For the text-containing cell, return its midpoint in (X, Y) coordinate format. 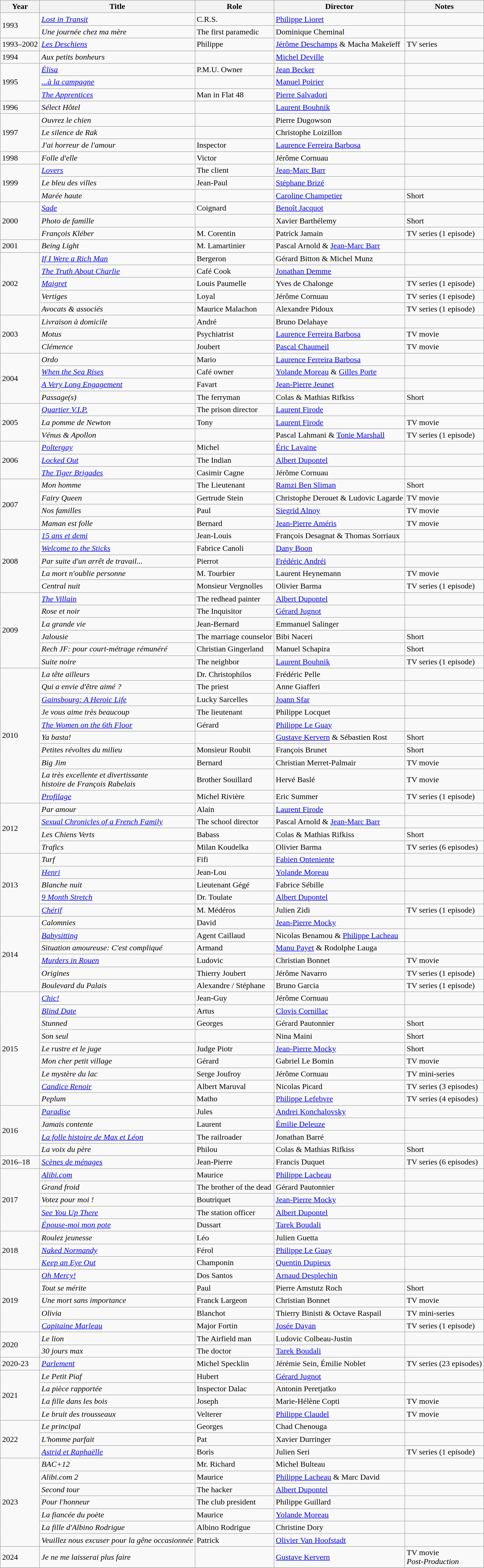
The station officer (235, 1212)
La tête ailleurs (117, 674)
Le Petit Piaf (117, 1376)
M. Médéros (235, 910)
P.M.U. Owner (235, 70)
André (235, 321)
Hervé Baslé (339, 780)
The school director (235, 822)
Manuel Poirier (339, 82)
La fiancée du poète (117, 1515)
Fabien Onteniente (339, 860)
Maman est folle (117, 523)
Casimir Cagne (235, 473)
Central nuit (117, 586)
Jean-Louis (235, 536)
Artus (235, 1011)
Christophe Derouet & Ludovic Lagarde (339, 498)
Votez pour moi ! (117, 1200)
2014 (20, 954)
Dr. Toulate (235, 897)
Café Cook (235, 271)
Siegrid Alnoy (339, 510)
2021 (20, 1395)
Monsieur Roubit (235, 750)
Olivier Van Hoofstadt (339, 1540)
Je ne me laisserai plus faire (117, 1557)
Origines (117, 973)
Jalousie (117, 637)
The Airfield man (235, 1338)
1994 (20, 57)
Marée haute (117, 196)
Jérémie Sein, Émilie Noblet (339, 1363)
Pascal Chaumeil (339, 347)
Vénus & Apollon (117, 435)
Armand (235, 948)
Louis Paumelle (235, 284)
Fairy Queen (117, 498)
15 ans et demi (117, 536)
Jean-Lou (235, 872)
Fabrice Sébille (339, 885)
Albino Rodrigue (235, 1527)
2004 (20, 378)
2018 (20, 1250)
1993–2002 (20, 44)
Joseph (235, 1402)
M. Tourbier (235, 574)
Ordo (117, 359)
Julien Seri (339, 1452)
2013 (20, 885)
Inspector (235, 145)
Philippe Lefebvre (339, 1099)
2006 (20, 460)
Bergeron (235, 259)
2020-23 (20, 1363)
Une mort sans importance (117, 1301)
Emmanuel Salinger (339, 624)
Xavier Barthélemy (339, 221)
Le bruit des trousseaux (117, 1414)
Michel Bulteau (339, 1464)
Blanche nuit (117, 885)
Philippe Guillard (339, 1502)
2007 (20, 504)
1997 (20, 132)
Le silence de Rak (117, 132)
Par amour (117, 809)
Julien Zidi (339, 910)
Élisa (117, 70)
Livraison à domicile (117, 321)
Candice Renoir (117, 1086)
Chad Chenouga (339, 1427)
Le bleu des villes (117, 183)
See You Up There (117, 1212)
9 Month Stretch (117, 897)
Philippe (235, 44)
Clémence (117, 347)
Clovis Cornillac (339, 1011)
1995 (20, 82)
Babysitting (117, 935)
La très excellente et divertissante histoire de François Rabelais (117, 780)
The prison director (235, 410)
Christophe Loizillon (339, 132)
Gustave Kervern & Sébastien Rost (339, 737)
Son seul (117, 1036)
Jean-Pierre Jeunet (339, 385)
Passage(s) (117, 397)
Anne Giafferi (339, 687)
Philippe Lioret (339, 19)
Ludovic Colbeau-Justin (339, 1338)
Les Chiens Verts (117, 834)
Dr. Christophilos (235, 674)
Coignard (235, 208)
Frédéric Andréi (339, 561)
Peplum (117, 1099)
Petites révoltes du milieu (117, 750)
Motus (117, 334)
Manuel Schapira (339, 649)
Dos Santos (235, 1275)
La mort n'oublie personne (117, 574)
Loyal (235, 296)
Mon cher petit village (117, 1061)
Tony (235, 422)
TV series (444, 44)
Laurent Heynemann (339, 574)
Café owner (235, 372)
Xavier Durringer (339, 1439)
Stéphane Brizé (339, 183)
La folle histoire de Max et Léon (117, 1137)
Joubert (235, 347)
The marriage counselor (235, 637)
Philou (235, 1149)
Alibi.com 2 (117, 1477)
The neighbor (235, 662)
Notes (444, 7)
Jamais contente (117, 1124)
Locked Out (117, 460)
Bruno Garcia (339, 986)
The Indian (235, 460)
1996 (20, 107)
M. Corentin (235, 233)
Dominique Cheminal (339, 32)
Jean-Paul (235, 183)
Olivia (117, 1313)
The Lieutenant (235, 485)
The Apprentices (117, 95)
Poltergay (117, 448)
Yves de Chalonge (339, 284)
Veuillez nous excuser pour la gêne occasionnée (117, 1540)
Naked Normandy (117, 1250)
Capitaine Marleau (117, 1326)
Par suite d'un arrêt de travail... (117, 561)
The ferryman (235, 397)
2000 (20, 221)
François Kléber (117, 233)
Je vous aime très beaucoup (117, 712)
Jérôme Deschamps & Macha Makeïeff (339, 44)
Gainsbourg: A Heroic Life (117, 699)
Gabriel Le Bomin (339, 1061)
1998 (20, 158)
Dussart (235, 1225)
The doctor (235, 1351)
Bibi Naceri (339, 637)
Profilage (117, 797)
Joann Sfar (339, 699)
Psychiatrist (235, 334)
Babass (235, 834)
M. Lamartinier (235, 246)
Arnaud Desplechin (339, 1275)
2022 (20, 1439)
The lieutenant (235, 712)
Boutriquet (235, 1200)
Ouvrez le chien (117, 120)
2002 (20, 284)
Quartier V.I.P. (117, 410)
Manu Payet & Rodolphe Lauga (339, 948)
Léo (235, 1238)
Second tour (117, 1490)
Pat (235, 1439)
The priest (235, 687)
Victor (235, 158)
Benoît Jacquot (339, 208)
David (235, 923)
La pièce rapportée (117, 1389)
Keep an Eye Out (117, 1263)
1999 (20, 183)
Patrick (235, 1540)
Le principal (117, 1427)
Alexandre / Stéphane (235, 986)
...à la campagne (117, 82)
Frédéric Pelle (339, 674)
Jules (235, 1112)
Mr. Richard (235, 1464)
Aux petits bonheurs (117, 57)
The railroader (235, 1137)
Quentin Dupieux (339, 1263)
Andrei Konchalovsky (339, 1112)
Mon homme (117, 485)
The client (235, 170)
Philippe Locquet (339, 712)
TV movie Post-Production (444, 1557)
Le lion (117, 1338)
Les Deschiens (117, 44)
Éric Lavaine (339, 448)
Une journée chez ma mère (117, 32)
2016–18 (20, 1162)
Qui a envie d'être aimé ? (117, 687)
30 jours max (117, 1351)
Blanchot (235, 1313)
The Inquisitor (235, 611)
Christian Merret-Palmair (339, 762)
Jean-Bernard (235, 624)
2015 (20, 1049)
Pierre Salvadori (339, 95)
Scènes de ménages (117, 1162)
Velterer (235, 1414)
2024 (20, 1557)
Yolande Moreau & Gilles Porte (339, 372)
The Tiger Brigades (117, 473)
Sélect Hôtel (117, 107)
Julien Guetta (339, 1238)
A Very Long Engagement (117, 385)
La grande vie (117, 624)
Ramzi Ben Sliman (339, 485)
Favart (235, 385)
Director (339, 7)
Christine Dory (339, 1527)
Nicolas Picard (339, 1086)
Francis Duquet (339, 1162)
Chérif (117, 910)
Michel Deville (339, 57)
Year (20, 7)
Calomnies (117, 923)
Suite noire (117, 662)
When the Sea Rises (117, 372)
2010 (20, 736)
J'ai horreur de l'amour (117, 145)
Pour l'honneur (117, 1502)
Being Light (117, 246)
Paradise (117, 1112)
Christian Gingerland (235, 649)
Le rustre et le juge (117, 1049)
The Villain (117, 599)
2016 (20, 1130)
Murders in Rouen (117, 960)
Fabrice Canoli (235, 548)
Rose et noir (117, 611)
Bruno Delahaye (339, 321)
L'homme parfait (117, 1439)
Roulez jeunesse (117, 1238)
Boris (235, 1452)
Michel Specklin (235, 1363)
The Truth About Charlie (117, 271)
Brother Souillard (235, 780)
Jonathan Demme (339, 271)
Jean-Pierre Améris (339, 523)
The brother of the dead (235, 1187)
2008 (20, 561)
Alexandre Pidoux (339, 309)
Jean-Guy (235, 998)
TV series (3 episodes) (444, 1086)
François Desagnat & Thomas Sorriaux (339, 536)
Laurent (235, 1124)
2019 (20, 1301)
Turf (117, 860)
Pierre Dugowson (339, 120)
1993 (20, 25)
Michel Rivière (235, 797)
Folle d'elle (117, 158)
2012 (20, 828)
Henri (117, 872)
Fifi (235, 860)
Philippe Lacheau (339, 1175)
Alain (235, 809)
Alibi.com (117, 1175)
Title (117, 7)
Parlement (117, 1363)
Tout se mérite (117, 1288)
Nicolas Benamou & Philippe Lacheau (339, 935)
Philippe Lacheau & Marc David (339, 1477)
Champonin (235, 1263)
Férol (235, 1250)
Marie-Hélène Copti (339, 1402)
Boulevard du Palais (117, 986)
Stunned (117, 1023)
Matho (235, 1099)
Épouse-moi mon pote (117, 1225)
Dany Boon (339, 548)
Blind Date (117, 1011)
Patrick Jamain (339, 233)
Pascal Lahmani & Tonie Marshall (339, 435)
Nina Maini (339, 1036)
Gérard Bitton & Michel Munz (339, 259)
Monsieur Vergnolles (235, 586)
Josée Dayan (339, 1326)
Maigret (117, 284)
Lovers (117, 170)
Major Fortin (235, 1326)
Lieutenant Gégé (235, 885)
Role (235, 7)
La pomme de Newton (117, 422)
Thierry Joubert (235, 973)
C.R.S. (235, 19)
2001 (20, 246)
Jean-Pierre (235, 1162)
Sade (117, 208)
Jean Becker (339, 70)
TV series (4 episodes) (444, 1099)
La fille dans les bois (117, 1402)
Man in Flat 48 (235, 95)
Chic! (117, 998)
Jonathan Barré (339, 1137)
Pierrot (235, 561)
Pierre Amstutz Roch (339, 1288)
Nos familles (117, 510)
Trafics (117, 847)
Hubert (235, 1376)
Franck Largeon (235, 1301)
2009 (20, 630)
If I Were a Rich Man (117, 259)
Lucky Sarcelles (235, 699)
2020 (20, 1345)
Eric Summer (339, 797)
Gertrude Stein (235, 498)
Caroline Champetier (339, 196)
Thierry Binisti & Octave Raspail (339, 1313)
Welcome to the Sticks (117, 548)
Jérôme Navarro (339, 973)
Michel (235, 448)
Philippe Claudel (339, 1414)
TV series (23 episodes) (444, 1363)
Big Jim (117, 762)
François Brunet (339, 750)
Situation amoureuse: C'est compliqué (117, 948)
La voix du père (117, 1149)
The hacker (235, 1490)
BAC+12 (117, 1464)
Milan Koudelka (235, 847)
The redhead painter (235, 599)
The first paramedic (235, 32)
Agent Caillaud (235, 935)
Le mystère du lac (117, 1074)
2023 (20, 1502)
Avocats & associés (117, 309)
Sexual Chronicles of a French Family (117, 822)
2003 (20, 334)
2005 (20, 422)
Serge Joufroy (235, 1074)
Oh Mercy! (117, 1275)
Ya basta! (117, 737)
Mario (235, 359)
Albert Maruval (235, 1086)
Jean-Marc Barr (339, 170)
Lost in Transit (117, 19)
Rech JF: pour court-métrage rémunéré (117, 649)
Antonin Peretjatko (339, 1389)
Astrid et Raphaëlle (117, 1452)
The Women on the 6th Floor (117, 725)
2017 (20, 1200)
Gustave Kervern (339, 1557)
Inspector Dalac (235, 1389)
La fille d'Albino Rodrigue (117, 1527)
Judge Piotr (235, 1049)
The club president (235, 1502)
Grand froid (117, 1187)
Photo de famille (117, 221)
Maurice Malachon (235, 309)
Émilie Deleuze (339, 1124)
Vertiges (117, 296)
Ludovic (235, 960)
